Return (X, Y) of the center of cell containing provided text 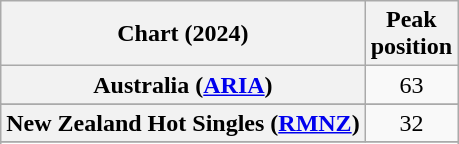
Peakposition (411, 34)
Chart (2024) (183, 34)
Australia (ARIA) (183, 85)
32 (411, 123)
63 (411, 85)
New Zealand Hot Singles (RMNZ) (183, 123)
